Detect which cell encompasses the target text, then output its [x, y] center coordinate. 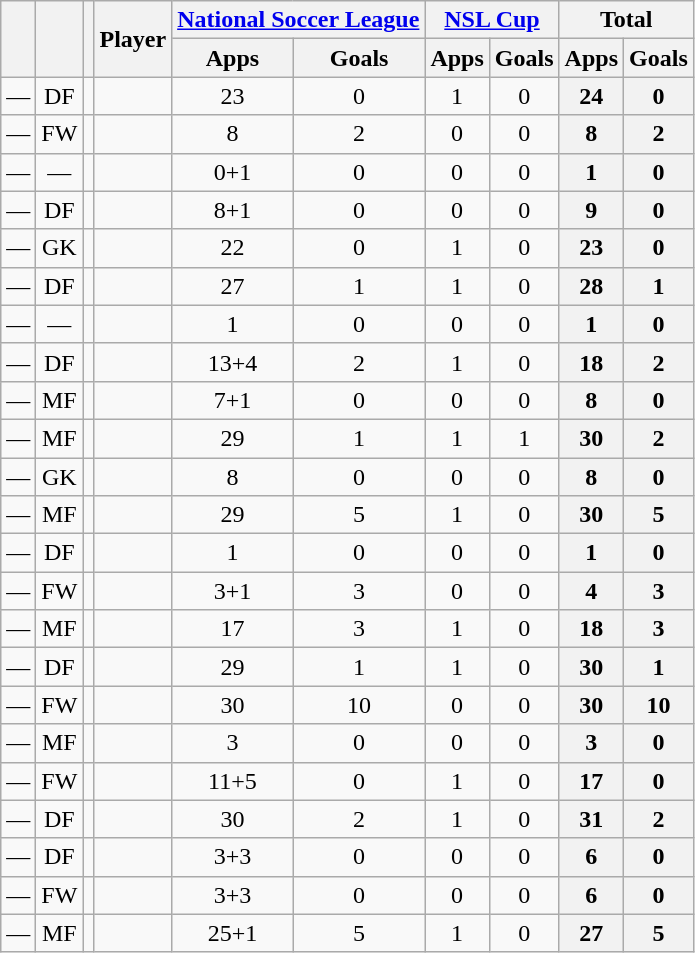
31 [591, 819]
22 [233, 248]
0+1 [233, 172]
National Soccer League [298, 20]
9 [591, 210]
8+1 [233, 210]
7+1 [233, 400]
3+1 [233, 591]
4 [591, 591]
NSL Cup [492, 20]
28 [591, 286]
11+5 [233, 781]
24 [591, 96]
13+4 [233, 362]
Player [133, 39]
25+1 [233, 933]
Total [626, 20]
